Return the [x, y] coordinate for the center point of the cell that contains the specified text.  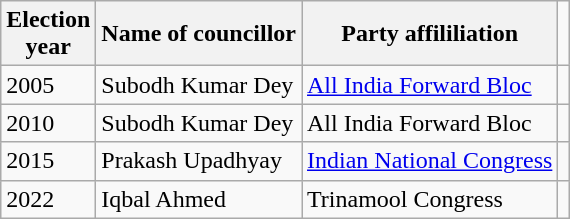
Name of councillor [199, 34]
2022 [48, 199]
Indian National Congress [430, 161]
Iqbal Ahmed [199, 199]
Trinamool Congress [430, 199]
2010 [48, 123]
Prakash Upadhyay [199, 161]
2015 [48, 161]
Party affililiation [430, 34]
2005 [48, 85]
Election year [48, 34]
